Detect which cell encompasses the target text, then output its (x, y) center coordinate. 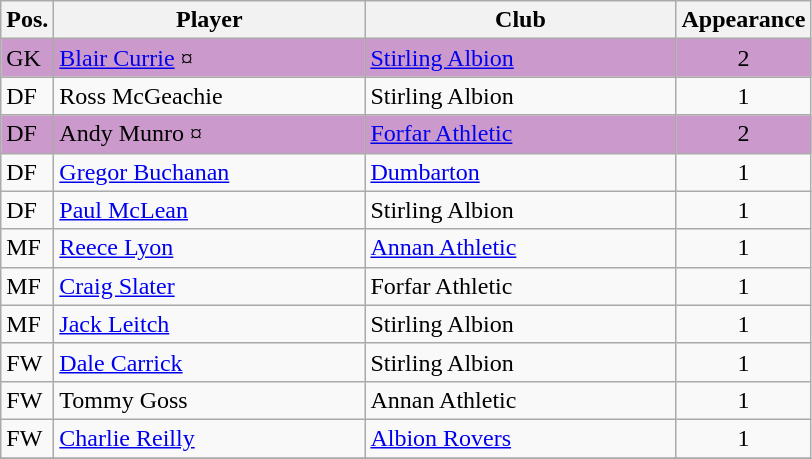
Dale Carrick (210, 362)
Gregor Buchanan (210, 172)
Jack Leitch (210, 324)
Ross McGeachie (210, 96)
Player (210, 20)
Dumbarton (520, 172)
GK (28, 58)
Reece Lyon (210, 248)
Paul McLean (210, 210)
Tommy Goss (210, 400)
Club (520, 20)
Appearance (744, 20)
Blair Currie ¤ (210, 58)
Charlie Reilly (210, 438)
Craig Slater (210, 286)
Albion Rovers (520, 438)
Pos. (28, 20)
Andy Munro ¤ (210, 134)
